Identify which cell holds the provided text, then report its [X, Y] central coordinate. 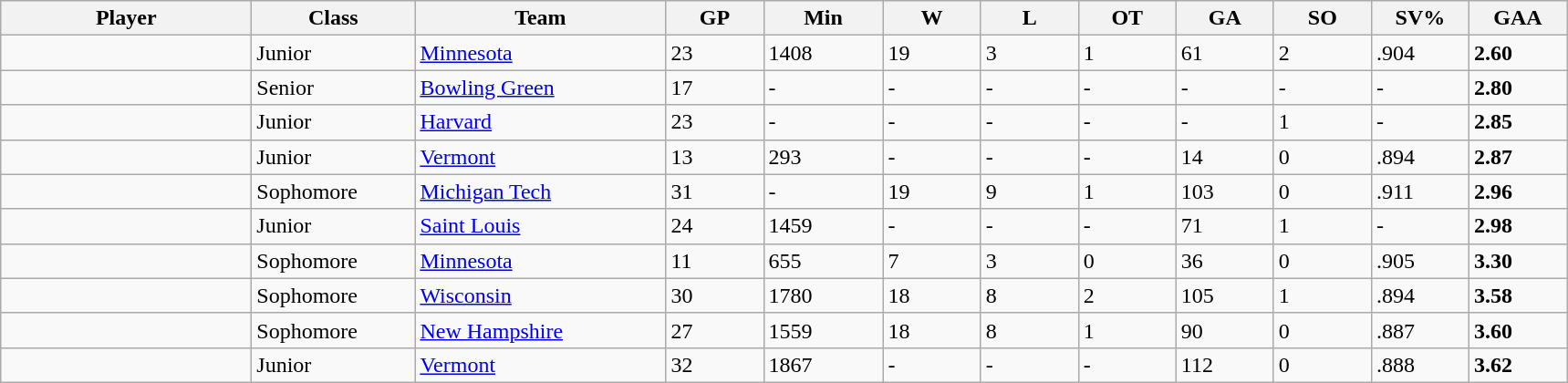
New Hampshire [540, 330]
Saint Louis [540, 226]
Wisconsin [540, 295]
2.87 [1518, 157]
7 [932, 261]
655 [823, 261]
SO [1323, 18]
Harvard [540, 122]
.888 [1419, 365]
32 [715, 365]
GAA [1518, 18]
Class [334, 18]
SV% [1419, 18]
61 [1224, 53]
2.96 [1518, 191]
1867 [823, 365]
2.80 [1518, 88]
112 [1224, 365]
2.60 [1518, 53]
30 [715, 295]
GA [1224, 18]
Senior [334, 88]
OT [1127, 18]
.911 [1419, 191]
Bowling Green [540, 88]
1408 [823, 53]
293 [823, 157]
71 [1224, 226]
103 [1224, 191]
105 [1224, 295]
.905 [1419, 261]
2.85 [1518, 122]
L [1029, 18]
Min [823, 18]
W [932, 18]
.904 [1419, 53]
11 [715, 261]
24 [715, 226]
36 [1224, 261]
3.30 [1518, 261]
Michigan Tech [540, 191]
31 [715, 191]
2.98 [1518, 226]
9 [1029, 191]
Player [126, 18]
.887 [1419, 330]
GP [715, 18]
1559 [823, 330]
3.58 [1518, 295]
17 [715, 88]
14 [1224, 157]
3.62 [1518, 365]
1459 [823, 226]
3.60 [1518, 330]
90 [1224, 330]
1780 [823, 295]
Team [540, 18]
27 [715, 330]
13 [715, 157]
